Search for the cell housing the specified text and yield its [X, Y] center coordinate. 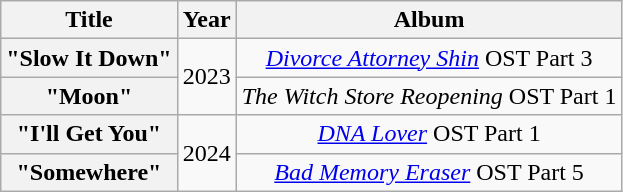
"Somewhere" [89, 172]
"Moon" [89, 96]
2024 [206, 153]
Album [429, 20]
Divorce Attorney Shin OST Part 3 [429, 58]
"I'll Get You" [89, 134]
Title [89, 20]
2023 [206, 77]
The Witch Store Reopening OST Part 1 [429, 96]
Bad Memory Eraser OST Part 5 [429, 172]
Year [206, 20]
"Slow It Down" [89, 58]
DNA Lover OST Part 1 [429, 134]
